Return (X, Y) of the center of cell containing provided text 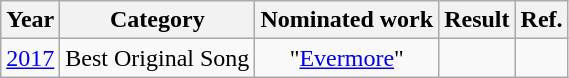
Ref. (542, 20)
Result (477, 20)
2017 (30, 58)
Best Original Song (158, 58)
Nominated work (347, 20)
Category (158, 20)
"Evermore" (347, 58)
Year (30, 20)
